Return [X, Y] of the center of cell containing provided text 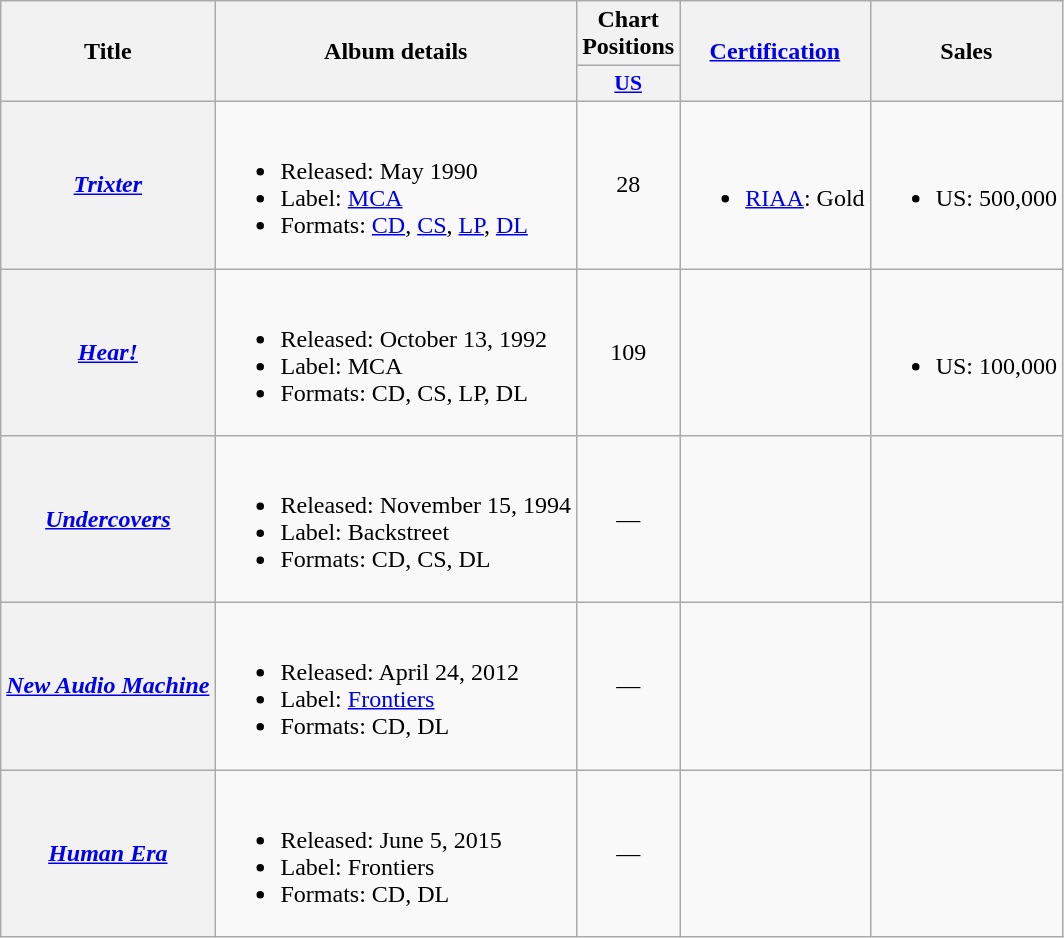
Album details [396, 52]
Certification [775, 52]
Released: May 1990Label: MCAFormats: CD, CS, LP, DL [396, 184]
Title [108, 52]
Sales [966, 52]
Released: November 15, 1994Label: BackstreetFormats: CD, CS, DL [396, 520]
109 [628, 352]
RIAA: Gold [775, 184]
Undercovers [108, 520]
US: 500,000 [966, 184]
Hear! [108, 352]
Human Era [108, 854]
New Audio Machine [108, 686]
US: 100,000 [966, 352]
28 [628, 184]
Trixter [108, 184]
Released: April 24, 2012Label: FrontiersFormats: CD, DL [396, 686]
US [628, 84]
Released: June 5, 2015Label: FrontiersFormats: CD, DL [396, 854]
Chart Positions [628, 34]
Released: October 13, 1992Label: MCAFormats: CD, CS, LP, DL [396, 352]
